For the text-containing cell, return its midpoint in (X, Y) coordinate format. 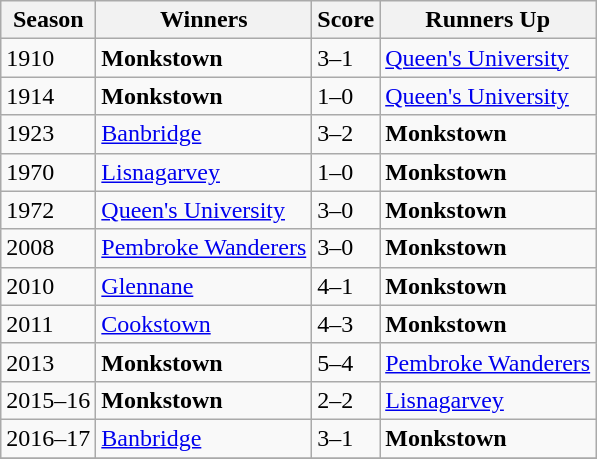
1910 (48, 58)
Season (48, 20)
4–3 (346, 324)
Glennane (204, 286)
2013 (48, 362)
4–1 (346, 286)
2010 (48, 286)
2008 (48, 248)
2016–17 (48, 438)
Cookstown (204, 324)
2011 (48, 324)
Runners Up (488, 20)
1972 (48, 210)
1923 (48, 134)
1914 (48, 96)
Score (346, 20)
5–4 (346, 362)
1970 (48, 172)
2–2 (346, 400)
Winners (204, 20)
3–2 (346, 134)
2015–16 (48, 400)
